Return (X, Y) of the center of cell containing provided text 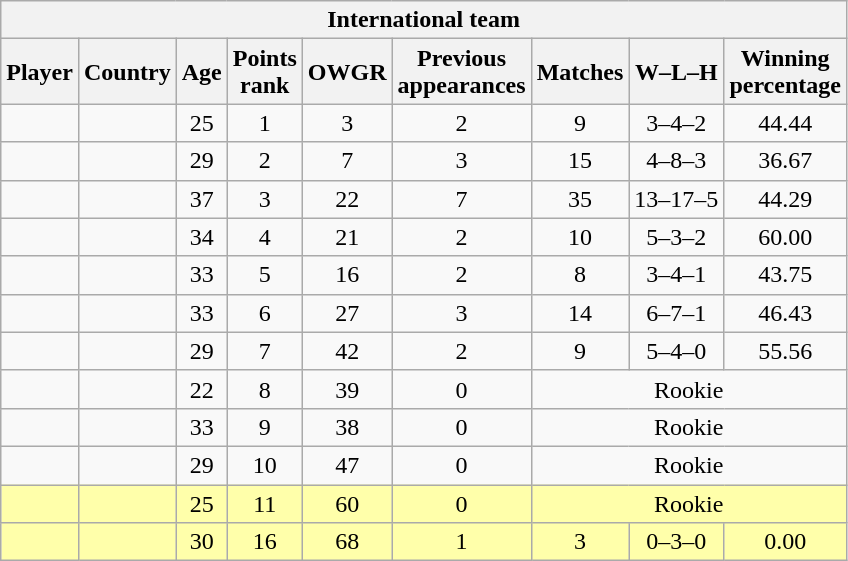
37 (202, 199)
60 (347, 503)
27 (347, 313)
14 (580, 313)
4 (264, 237)
30 (202, 542)
0.00 (786, 542)
W–L–H (676, 72)
42 (347, 351)
Winningpercentage (786, 72)
Matches (580, 72)
6–7–1 (676, 313)
3–4–2 (676, 123)
55.56 (786, 351)
34 (202, 237)
21 (347, 237)
38 (347, 427)
4–8–3 (676, 161)
3–4–1 (676, 275)
OWGR (347, 72)
International team (424, 20)
Pointsrank (264, 72)
11 (264, 503)
5–4–0 (676, 351)
15 (580, 161)
6 (264, 313)
Previousappearances (462, 72)
36.67 (786, 161)
5–3–2 (676, 237)
68 (347, 542)
39 (347, 389)
35 (580, 199)
44.44 (786, 123)
60.00 (786, 237)
Age (202, 72)
44.29 (786, 199)
0–3–0 (676, 542)
5 (264, 275)
46.43 (786, 313)
47 (347, 465)
43.75 (786, 275)
13–17–5 (676, 199)
Country (127, 72)
Player (40, 72)
